Find where the given text appears and provide that cell's center as (x, y) coordinate. 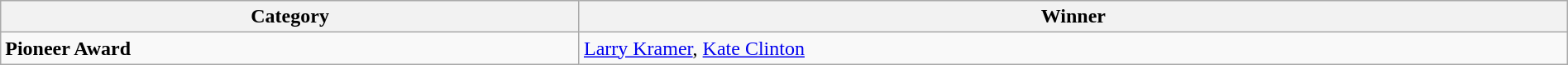
Larry Kramer, Kate Clinton (1073, 48)
Pioneer Award (290, 48)
Winner (1073, 17)
Category (290, 17)
